Return the (x, y) coordinate for the center point of the cell that contains the specified text.  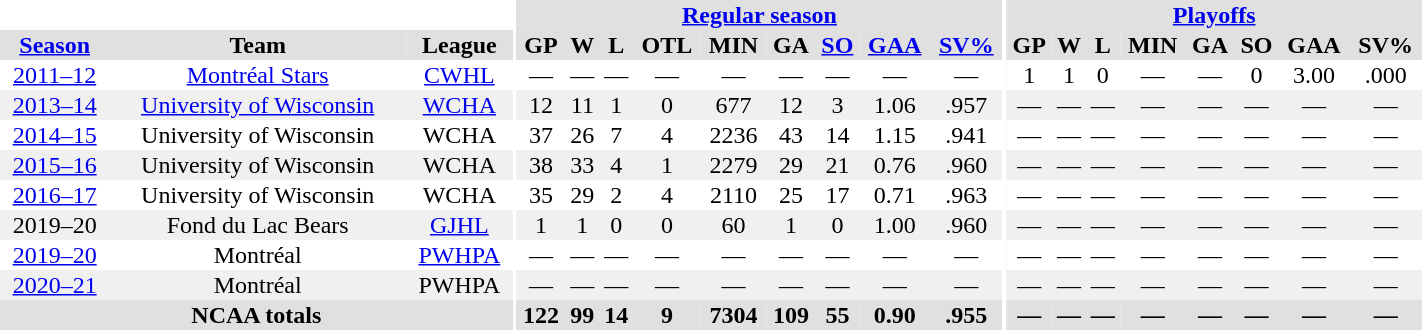
.955 (966, 315)
2236 (734, 135)
2015–16 (54, 165)
0.76 (894, 165)
.957 (966, 105)
1.15 (894, 135)
0.71 (894, 195)
1.00 (894, 225)
2013–14 (54, 105)
2011–12 (54, 75)
2016–17 (54, 195)
Fond du Lac Bears (258, 225)
.000 (1386, 75)
.963 (966, 195)
GJHL (460, 225)
25 (790, 195)
7 (616, 135)
99 (582, 315)
Montréal Stars (258, 75)
2279 (734, 165)
17 (837, 195)
Team (258, 45)
9 (666, 315)
37 (540, 135)
2014–15 (54, 135)
38 (540, 165)
2110 (734, 195)
1.06 (894, 105)
43 (790, 135)
60 (734, 225)
677 (734, 105)
Season (54, 45)
35 (540, 195)
26 (582, 135)
Playoffs (1214, 15)
2020–21 (54, 285)
2 (616, 195)
33 (582, 165)
CWHL (460, 75)
OTL (666, 45)
Regular season (759, 15)
0.90 (894, 315)
League (460, 45)
NCAA totals (256, 315)
3.00 (1314, 75)
122 (540, 315)
.941 (966, 135)
3 (837, 105)
7304 (734, 315)
11 (582, 105)
21 (837, 165)
55 (837, 315)
109 (790, 315)
